Output the [X, Y] coordinate of the center of the cell containing the given text.  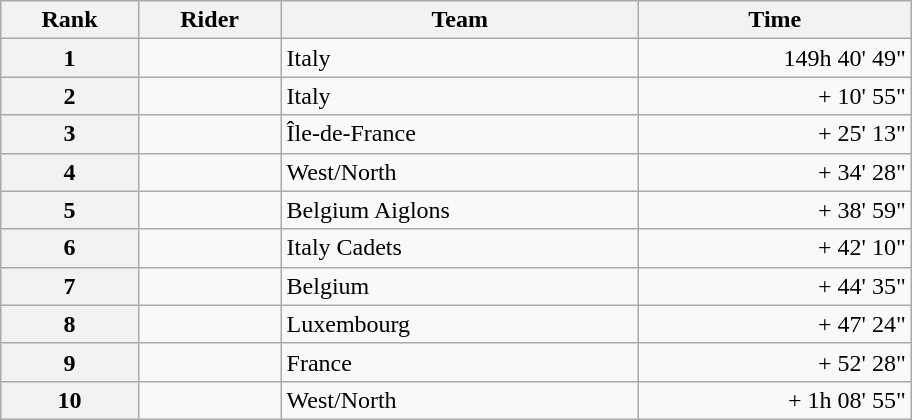
3 [70, 134]
Belgium [460, 286]
Île-de-France [460, 134]
+ 38' 59" [774, 210]
+ 34' 28" [774, 172]
1 [70, 58]
+ 25' 13" [774, 134]
9 [70, 362]
France [460, 362]
+ 44' 35" [774, 286]
+ 10' 55" [774, 96]
4 [70, 172]
+ 52' 28" [774, 362]
10 [70, 400]
Luxembourg [460, 324]
+ 47' 24" [774, 324]
149h 40' 49" [774, 58]
Belgium Aiglons [460, 210]
Rider [210, 20]
Italy Cadets [460, 248]
Time [774, 20]
7 [70, 286]
Team [460, 20]
Rank [70, 20]
5 [70, 210]
8 [70, 324]
+ 42' 10" [774, 248]
2 [70, 96]
6 [70, 248]
+ 1h 08' 55" [774, 400]
